Return (X, Y) of the center of cell containing provided text 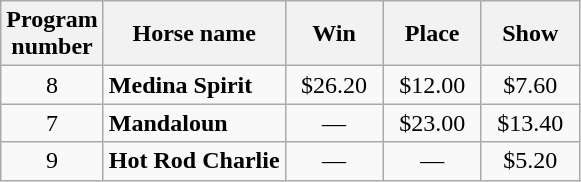
Win (334, 34)
7 (52, 123)
Place (432, 34)
Mandaloun (194, 123)
Programnumber (52, 34)
$12.00 (432, 85)
Horse name (194, 34)
$5.20 (530, 161)
$13.40 (530, 123)
$23.00 (432, 123)
9 (52, 161)
$26.20 (334, 85)
Show (530, 34)
8 (52, 85)
Hot Rod Charlie (194, 161)
$7.60 (530, 85)
Medina Spirit (194, 85)
